Search for the cell housing the specified text and yield its [X, Y] center coordinate. 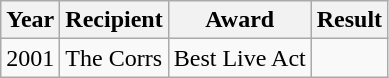
Award [240, 20]
Recipient [114, 20]
Best Live Act [240, 58]
The Corrs [114, 58]
Result [349, 20]
Year [30, 20]
2001 [30, 58]
